Scan for the cell matching the given text and deliver its [x, y] coordinate at center. 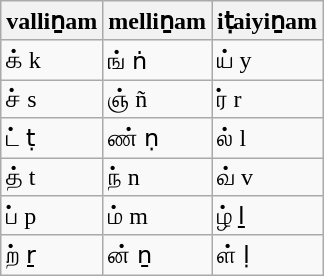
ன் ṉ [158, 255]
valliṉam [52, 21]
ல் l [268, 138]
ந் n [158, 177]
ங் ṅ [158, 60]
ஞ் ñ [158, 99]
ற் ṟ [52, 255]
ள் ḷ [268, 255]
iṭaiyiṉam [268, 21]
ம் m [158, 216]
த் t [52, 177]
ர் r [268, 99]
வ் v [268, 177]
ட் ṭ [52, 138]
melliṉam [158, 21]
ப் p [52, 216]
க் k [52, 60]
ய் y [268, 60]
ழ் ḻ [268, 216]
ச் s [52, 99]
ண் ṇ [158, 138]
